Detect which cell encompasses the target text, then output its [x, y] center coordinate. 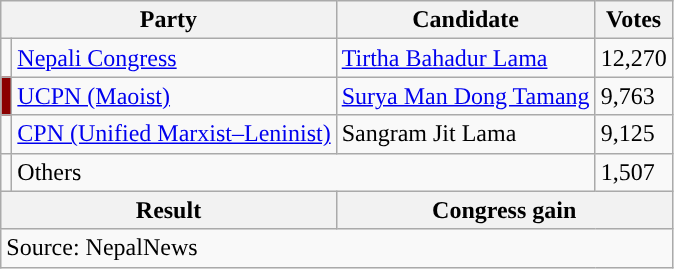
9,125 [634, 134]
12,270 [634, 58]
Source: NepalNews [336, 248]
Sangram Jit Lama [466, 134]
UCPN (Maoist) [174, 96]
Tirtha Bahadur Lama [466, 58]
Votes [634, 20]
Others [304, 172]
Congress gain [504, 210]
Nepali Congress [174, 58]
CPN (Unified Marxist–Leninist) [174, 134]
Surya Man Dong Tamang [466, 96]
Candidate [466, 20]
9,763 [634, 96]
Party [168, 20]
Result [168, 210]
1,507 [634, 172]
